Search for the cell housing the specified text and yield its [x, y] center coordinate. 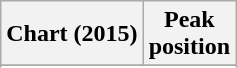
Chart (2015) [72, 34]
Peakposition [189, 34]
